Return the (X, Y) coordinate for the center point of the cell that contains the specified text.  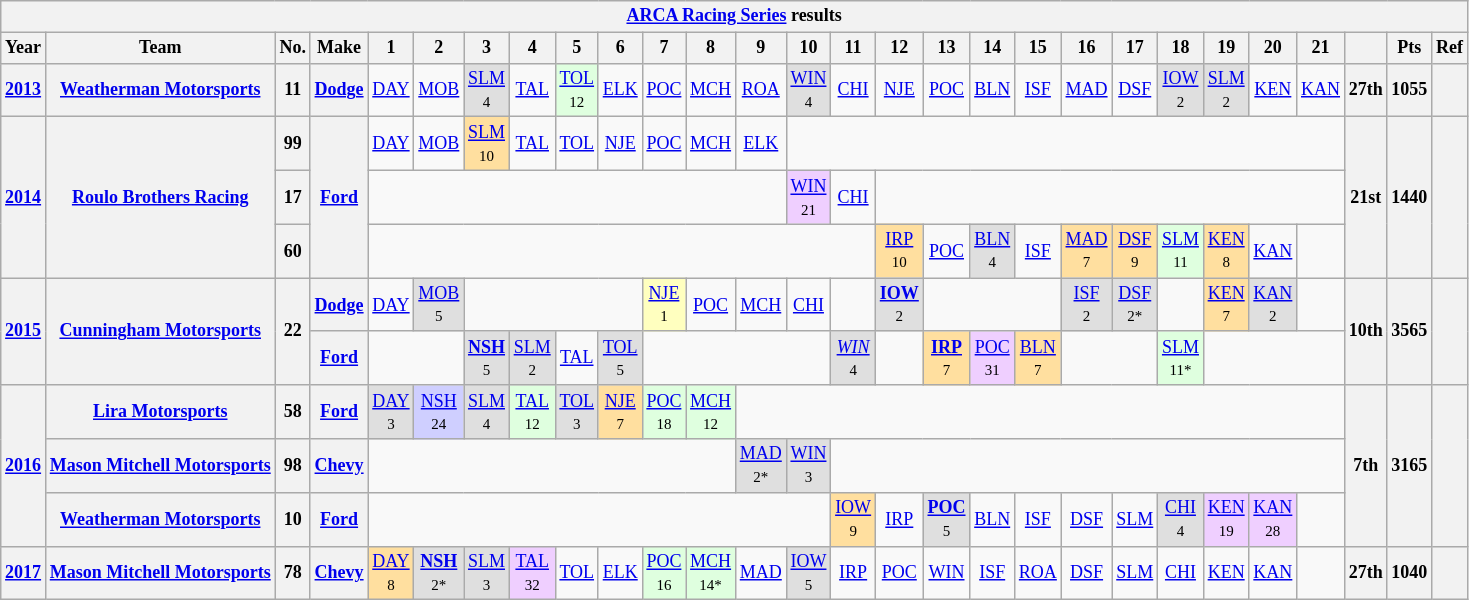
14 (992, 48)
SLM3 (487, 573)
WIN (946, 573)
NJE7 (620, 412)
POC18 (664, 412)
Team (160, 48)
CHI4 (1181, 519)
TOL5 (620, 358)
Year (24, 48)
IOW9 (854, 519)
Ref (1450, 48)
Pts (1410, 48)
2017 (24, 573)
Cunningham Motorsports (160, 332)
IRP7 (946, 358)
DSF9 (1135, 251)
TAL12 (532, 412)
TOL3 (576, 412)
MCH14* (711, 573)
7th (1366, 466)
KEN8 (1226, 251)
3 (487, 48)
3565 (1410, 332)
TOL12 (576, 90)
IRP10 (899, 251)
MCH12 (711, 412)
2015 (24, 332)
KAN2 (1273, 305)
2014 (24, 198)
WIN3 (808, 466)
2013 (24, 90)
78 (292, 573)
58 (292, 412)
No. (292, 48)
TAL32 (532, 573)
MOB5 (439, 305)
NJE1 (664, 305)
9 (760, 48)
3165 (1410, 466)
16 (1086, 48)
19 (1226, 48)
POC31 (992, 358)
98 (292, 466)
2016 (24, 466)
18 (1181, 48)
1040 (1410, 573)
ISF2 (1086, 305)
NSH24 (439, 412)
13 (946, 48)
21 (1321, 48)
DAY3 (391, 412)
ARCA Racing Series results (734, 16)
SLM11* (1181, 358)
IOW5 (808, 573)
1 (391, 48)
10th (1366, 332)
4 (532, 48)
WIN21 (808, 197)
KEN19 (1226, 519)
60 (292, 251)
8 (711, 48)
99 (292, 144)
6 (620, 48)
Make (339, 48)
20 (1273, 48)
22 (292, 332)
MAD7 (1086, 251)
KEN7 (1226, 305)
POC5 (946, 519)
NSH2* (439, 573)
POC16 (664, 573)
BLN7 (1038, 358)
SLM10 (487, 144)
DAY8 (391, 573)
BLN4 (992, 251)
2 (439, 48)
12 (899, 48)
21st (1366, 198)
15 (1038, 48)
MAD2* (760, 466)
DSF2* (1135, 305)
7 (664, 48)
NSH5 (487, 358)
1440 (1410, 198)
SLM11 (1181, 251)
Lira Motorsports (160, 412)
KAN28 (1273, 519)
Roulo Brothers Racing (160, 198)
1055 (1410, 90)
5 (576, 48)
